Find where the given text appears and provide that cell's center as (X, Y) coordinate. 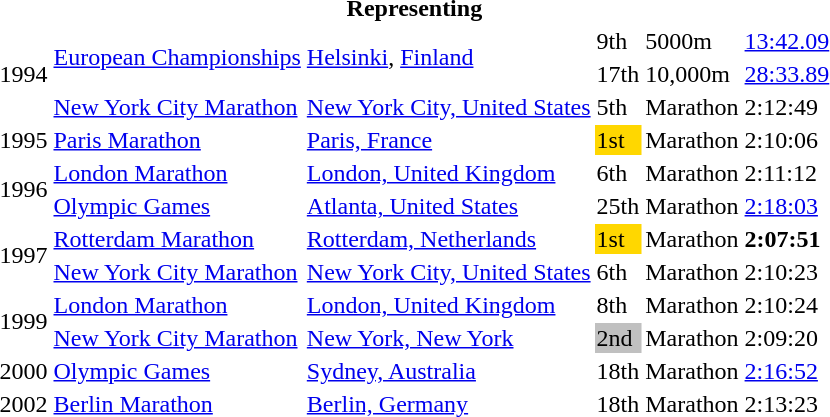
5000m (692, 41)
Paris Marathon (177, 140)
Rotterdam Marathon (177, 239)
5th (618, 107)
Rotterdam, Netherlands (448, 239)
25th (618, 206)
8th (618, 305)
Sydney, Australia (448, 371)
Paris, France (448, 140)
New York, New York (448, 338)
9th (618, 41)
17th (618, 74)
2nd (618, 338)
European Championships (177, 58)
Helsinki, Finland (448, 58)
Atlanta, United States (448, 206)
10,000m (692, 74)
18th (618, 371)
